Output the [X, Y] coordinate of the center of the cell containing the given text.  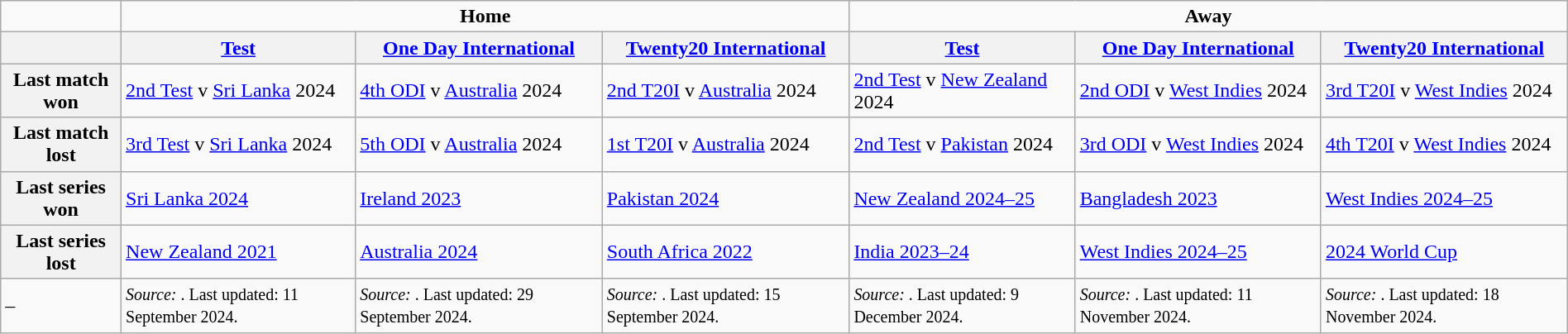
Last series won [61, 198]
New Zealand 2021 [238, 251]
Pakistan 2024 [726, 198]
India 2023–24 [963, 251]
Ireland 2023 [480, 198]
Last match lost [61, 144]
Away [1208, 17]
Source: . Last updated: 29 September 2024. [480, 306]
4th ODI v Australia 2024 [480, 91]
Source: . Last updated: 11 November 2024. [1198, 306]
1st T20I v Australia 2024 [726, 144]
3rd T20I v West Indies 2024 [1444, 91]
2nd Test v Sri Lanka 2024 [238, 91]
2nd ODI v West Indies 2024 [1198, 91]
Source: . Last updated: 15 September 2024. [726, 306]
2nd T20I v Australia 2024 [726, 91]
Source: . Last updated: 9 December 2024. [963, 306]
Home [485, 17]
5th ODI v Australia 2024 [480, 144]
3rd ODI v West Indies 2024 [1198, 144]
Bangladesh 2023 [1198, 198]
South Africa 2022 [726, 251]
Source: . Last updated: 11 September 2024. [238, 306]
2024 World Cup [1444, 251]
Last match won [61, 91]
– [61, 306]
Source: . Last updated: 18 November 2024. [1444, 306]
Sri Lanka 2024 [238, 198]
Australia 2024 [480, 251]
3rd Test v Sri Lanka 2024 [238, 144]
Last series lost [61, 251]
2nd Test v New Zealand 2024 [963, 91]
4th T20I v West Indies 2024 [1444, 144]
New Zealand 2024–25 [963, 198]
2nd Test v Pakistan 2024 [963, 144]
